Capture the cell that displays the provided text and extract its (x, y) central coordinate. 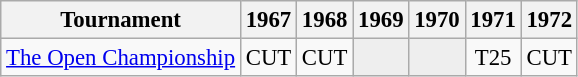
1970 (437, 20)
1971 (493, 20)
The Open Championship (121, 58)
1969 (381, 20)
T25 (493, 58)
1968 (325, 20)
1972 (549, 20)
1967 (268, 20)
Tournament (121, 20)
